Detect which cell encompasses the target text, then output its [x, y] center coordinate. 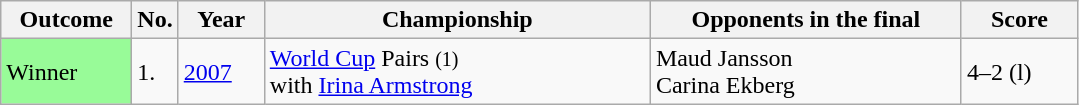
1. [155, 72]
Score [1019, 20]
4–2 (l) [1019, 72]
Winner [66, 72]
No. [155, 20]
Outcome [66, 20]
Opponents in the final [806, 20]
Year [221, 20]
2007 [221, 72]
Maud Jansson Carina Ekberg [806, 72]
World Cup Pairs (1)with Irina Armstrong [457, 72]
Championship [457, 20]
